Detect which cell encompasses the target text, then output its (x, y) center coordinate. 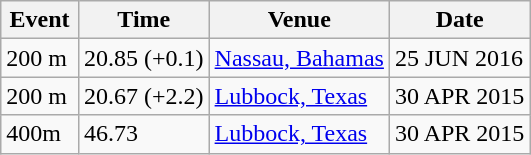
20.67 (+2.2) (144, 96)
Date (459, 20)
400m (40, 134)
Event (40, 20)
Time (144, 20)
20.85 (+0.1) (144, 58)
46.73 (144, 134)
25 JUN 2016 (459, 58)
Venue (299, 20)
Nassau, Bahamas (299, 58)
